Capture the cell that displays the provided text and extract its (X, Y) central coordinate. 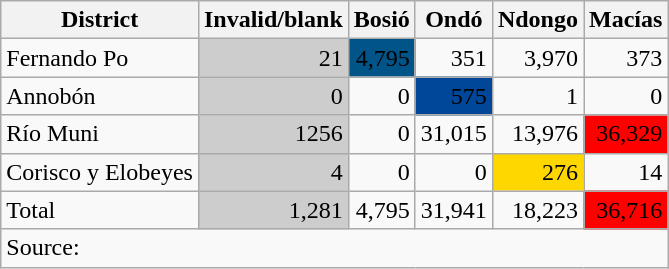
Macías (626, 20)
1,281 (273, 210)
276 (538, 172)
31,015 (454, 134)
District (100, 20)
3,970 (538, 58)
Annobón (100, 96)
351 (454, 58)
36,716 (626, 210)
Bosió (382, 20)
575 (454, 96)
14 (626, 172)
Río Muni (100, 134)
1 (538, 96)
Ondó (454, 20)
18,223 (538, 210)
Ndongo (538, 20)
Source: (334, 248)
373 (626, 58)
21 (273, 58)
31,941 (454, 210)
Corisco y Elobeyes (100, 172)
Total (100, 210)
Invalid/blank (273, 20)
4 (273, 172)
Fernando Po (100, 58)
13,976 (538, 134)
1256 (273, 134)
36,329 (626, 134)
